For the text-containing cell, return its midpoint in [x, y] coordinate format. 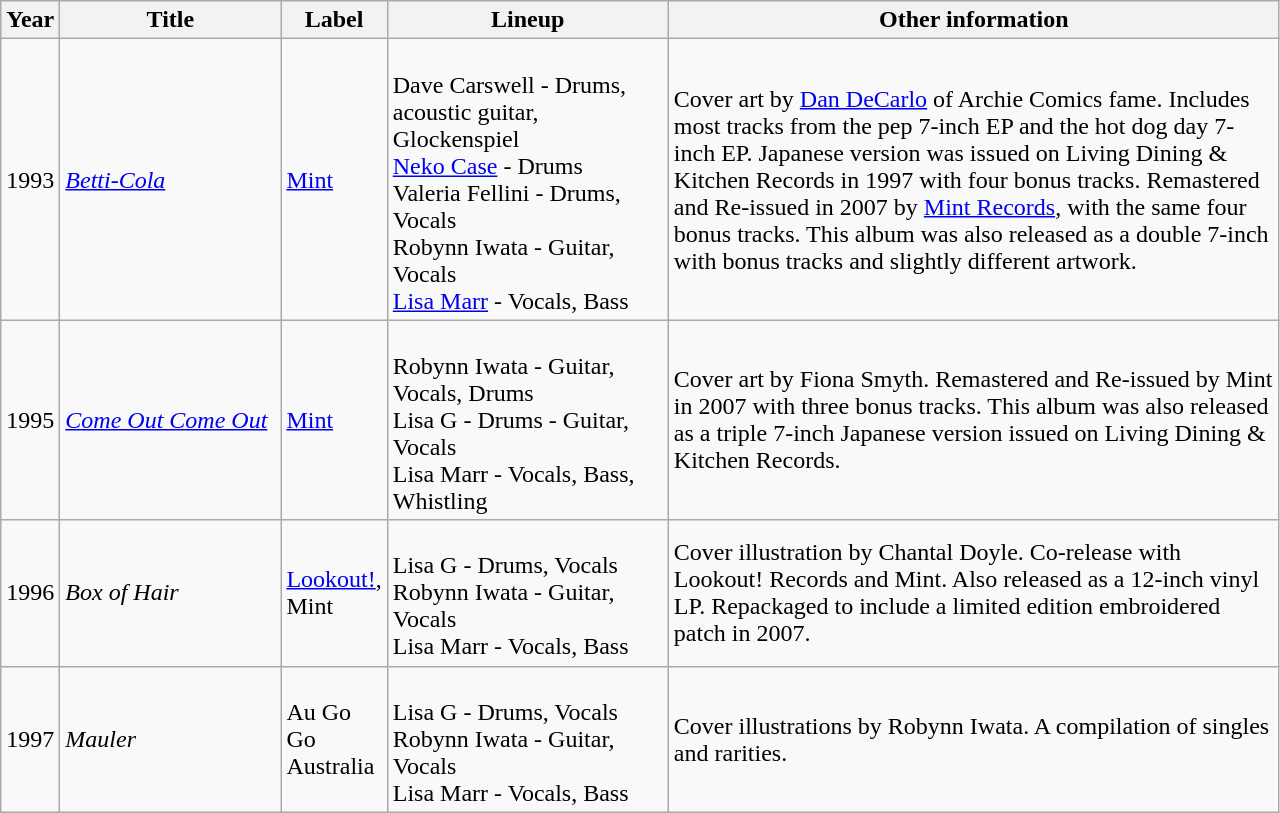
Box of Hair [170, 593]
1996 [30, 593]
1993 [30, 180]
Lineup [528, 20]
Label [334, 20]
Au Go Go Australia [334, 739]
Lookout!, Mint [334, 593]
Other information [974, 20]
Cover illustrations by Robynn Iwata. A compilation of singles and rarities. [974, 739]
Betti-Cola [170, 180]
Title [170, 20]
Robynn Iwata - Guitar, Vocals, DrumsLisa G - Drums - Guitar, VocalsLisa Marr - Vocals, Bass, Whistling [528, 420]
1997 [30, 739]
1995 [30, 420]
Mauler [170, 739]
Year [30, 20]
Come Out Come Out [170, 420]
